From the cell containing the given text, extract its center point as [x, y] coordinate. 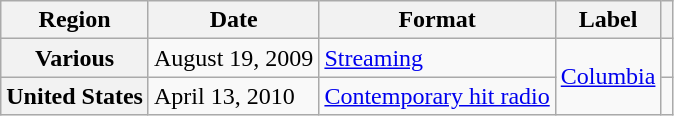
August 19, 2009 [233, 58]
Region [75, 20]
Date [233, 20]
Various [75, 58]
United States [75, 96]
Label [608, 20]
Format [437, 20]
Contemporary hit radio [437, 96]
Columbia [608, 77]
Streaming [437, 58]
April 13, 2010 [233, 96]
